Scan for the cell matching the given text and deliver its (x, y) coordinate at center. 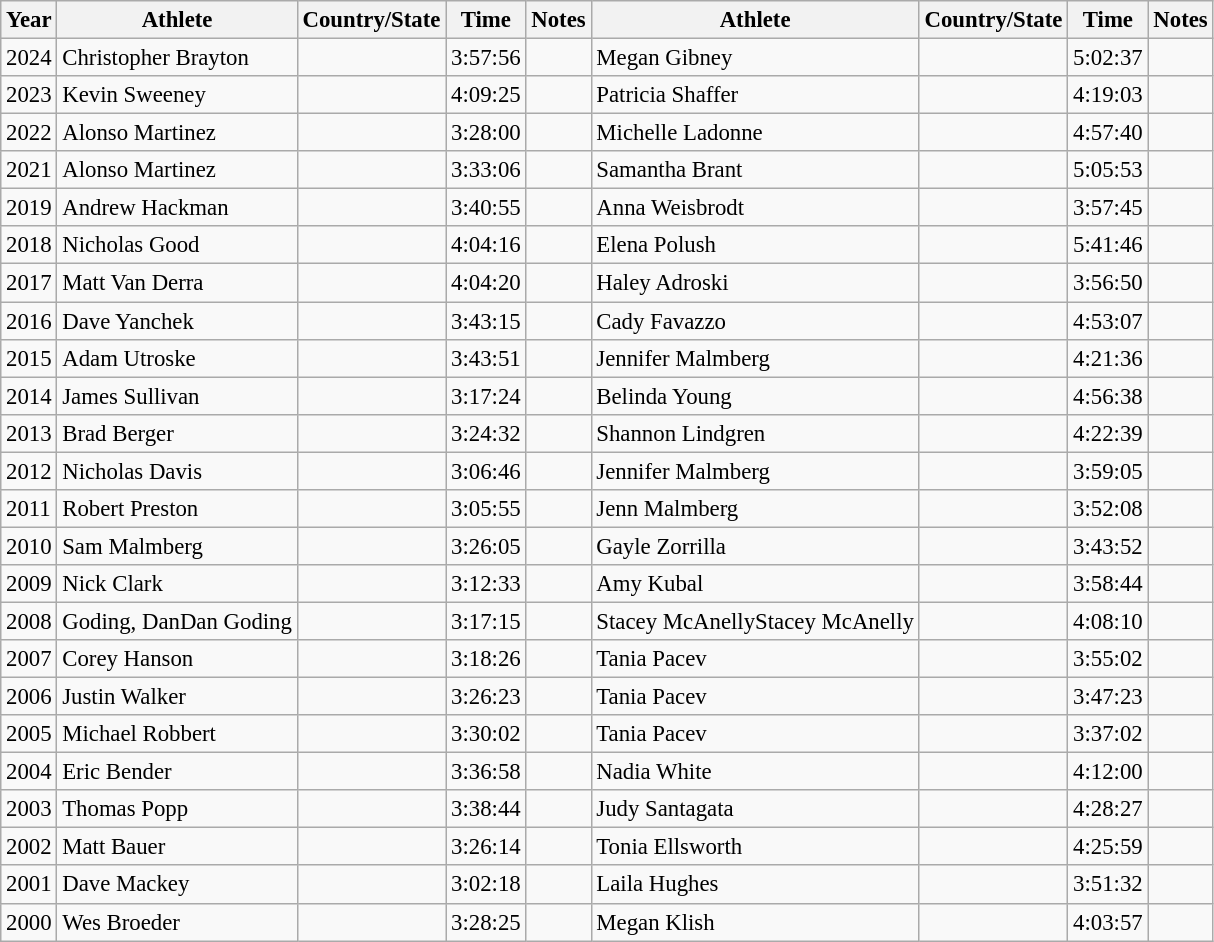
4:04:16 (486, 245)
3:38:44 (486, 809)
Nick Clark (177, 584)
4:03:57 (1108, 922)
3:12:33 (486, 584)
Eric Bender (177, 772)
2024 (29, 58)
2010 (29, 546)
5:41:46 (1108, 245)
Corey Hanson (177, 659)
3:18:26 (486, 659)
3:51:32 (1108, 885)
2016 (29, 321)
Dave Yanchek (177, 321)
Stacey McAnellyStacey McAnelly (755, 621)
2001 (29, 885)
4:28:27 (1108, 809)
2013 (29, 433)
3:58:44 (1108, 584)
Judy Santagata (755, 809)
3:24:32 (486, 433)
Nicholas Good (177, 245)
2008 (29, 621)
Nadia White (755, 772)
3:43:51 (486, 358)
3:56:50 (1108, 283)
Anna Weisbrodt (755, 208)
4:56:38 (1108, 396)
Matt Bauer (177, 847)
Andrew Hackman (177, 208)
James Sullivan (177, 396)
3:55:02 (1108, 659)
3:30:02 (486, 734)
3:17:15 (486, 621)
Adam Utroske (177, 358)
3:36:58 (486, 772)
Jenn Malmberg (755, 509)
Christopher Brayton (177, 58)
2000 (29, 922)
4:53:07 (1108, 321)
3:02:18 (486, 885)
3:57:56 (486, 58)
3:59:05 (1108, 471)
Amy Kubal (755, 584)
4:04:20 (486, 283)
5:05:53 (1108, 170)
3:26:14 (486, 847)
Year (29, 20)
3:33:06 (486, 170)
Megan Klish (755, 922)
3:47:23 (1108, 697)
Tonia Ellsworth (755, 847)
Haley Adroski (755, 283)
3:05:55 (486, 509)
2019 (29, 208)
4:22:39 (1108, 433)
4:25:59 (1108, 847)
3:52:08 (1108, 509)
4:09:25 (486, 95)
Brad Berger (177, 433)
Elena Polush (755, 245)
2018 (29, 245)
Nicholas Davis (177, 471)
3:06:46 (486, 471)
Michael Robbert (177, 734)
3:17:24 (486, 396)
2017 (29, 283)
Shannon Lindgren (755, 433)
Sam Malmberg (177, 546)
2007 (29, 659)
Michelle Ladonne (755, 133)
Dave Mackey (177, 885)
2015 (29, 358)
4:19:03 (1108, 95)
2021 (29, 170)
2009 (29, 584)
2005 (29, 734)
3:26:23 (486, 697)
2014 (29, 396)
Laila Hughes (755, 885)
Wes Broeder (177, 922)
2002 (29, 847)
Matt Van Derra (177, 283)
2023 (29, 95)
3:26:05 (486, 546)
Goding, DanDan Goding (177, 621)
Robert Preston (177, 509)
Megan Gibney (755, 58)
2012 (29, 471)
2011 (29, 509)
Thomas Popp (177, 809)
3:40:55 (486, 208)
Gayle Zorrilla (755, 546)
Justin Walker (177, 697)
3:43:52 (1108, 546)
4:57:40 (1108, 133)
4:21:36 (1108, 358)
3:57:45 (1108, 208)
2006 (29, 697)
Kevin Sweeney (177, 95)
3:37:02 (1108, 734)
Samantha Brant (755, 170)
3:43:15 (486, 321)
5:02:37 (1108, 58)
3:28:25 (486, 922)
2004 (29, 772)
3:28:00 (486, 133)
Cady Favazzo (755, 321)
2022 (29, 133)
Belinda Young (755, 396)
Patricia Shaffer (755, 95)
4:08:10 (1108, 621)
4:12:00 (1108, 772)
2003 (29, 809)
